Provide the [X, Y] coordinate of the cell's center where the given text is located.  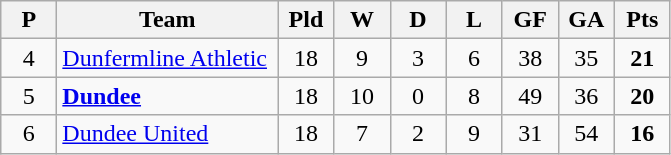
P [29, 20]
4 [29, 58]
20 [642, 96]
0 [418, 96]
W [362, 20]
D [418, 20]
Team [168, 20]
54 [586, 134]
5 [29, 96]
GA [586, 20]
GF [530, 20]
16 [642, 134]
7 [362, 134]
3 [418, 58]
10 [362, 96]
49 [530, 96]
L [474, 20]
Pts [642, 20]
2 [418, 134]
36 [586, 96]
Dundee [168, 96]
Dunfermline Athletic [168, 58]
21 [642, 58]
35 [586, 58]
8 [474, 96]
Pld [306, 20]
38 [530, 58]
Dundee United [168, 134]
31 [530, 134]
